Provide the (X, Y) coordinate of the cell's center where the given text is located.  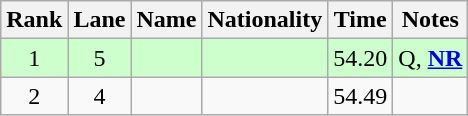
54.20 (360, 58)
5 (100, 58)
54.49 (360, 96)
1 (34, 58)
Time (360, 20)
Lane (100, 20)
2 (34, 96)
4 (100, 96)
Name (166, 20)
Q, NR (430, 58)
Notes (430, 20)
Nationality (265, 20)
Rank (34, 20)
